Extract the (X, Y) coordinate from the center of the cell holding the provided text.  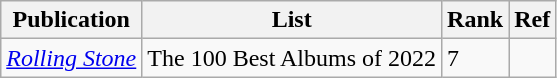
Rank (476, 20)
Ref (532, 20)
The 100 Best Albums of 2022 (292, 58)
Publication (72, 20)
Rolling Stone (72, 58)
7 (476, 58)
List (292, 20)
